Return [X, Y] of the center of cell containing provided text 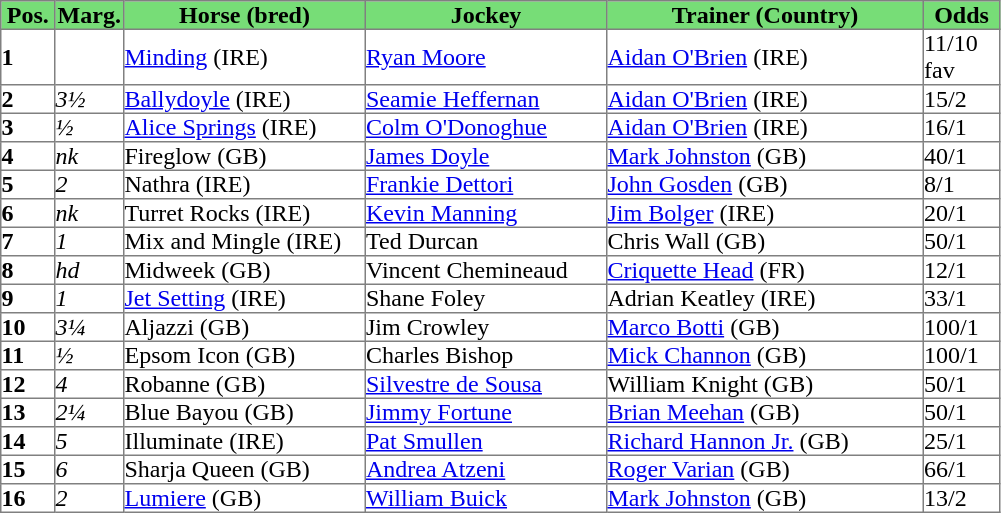
20/1 [961, 213]
Mix and Mingle (IRE) [245, 241]
Chris Wall (GB) [765, 241]
Marg. [90, 15]
11 [28, 355]
William Knight (GB) [765, 384]
16/1 [961, 127]
13 [28, 412]
Illuminate (IRE) [245, 441]
Jim Crowley [486, 327]
12 [28, 384]
12/1 [961, 270]
Jet Setting (IRE) [245, 298]
Roger Varian (GB) [765, 469]
Epsom Icon (GB) [245, 355]
Brian Meehan (GB) [765, 412]
Andrea Atzeni [486, 469]
Kevin Manning [486, 213]
Seamie Heffernan [486, 99]
14 [28, 441]
Adrian Keatley (IRE) [765, 298]
Robanne (GB) [245, 384]
66/1 [961, 469]
Midweek (GB) [245, 270]
Charles Bishop [486, 355]
Jimmy Fortune [486, 412]
Ballydoyle (IRE) [245, 99]
3½ [90, 99]
15 [28, 469]
Mick Channon (GB) [765, 355]
13/2 [961, 498]
Jim Bolger (IRE) [765, 213]
Blue Bayou (GB) [245, 412]
John Gosden (GB) [765, 184]
9 [28, 298]
Trainer (Country) [765, 15]
Vincent Chemineaud [486, 270]
15/2 [961, 99]
Shane Foley [486, 298]
Odds [961, 15]
Alice Springs (IRE) [245, 127]
8 [28, 270]
Richard Hannon Jr. (GB) [765, 441]
Colm O'Donoghue [486, 127]
Marco Botti (GB) [765, 327]
Nathra (IRE) [245, 184]
Silvestre de Sousa [486, 384]
Minding (IRE) [245, 57]
33/1 [961, 298]
8/1 [961, 184]
Aljazzi (GB) [245, 327]
Turret Rocks (IRE) [245, 213]
10 [28, 327]
25/1 [961, 441]
Ryan Moore [486, 57]
Horse (bred) [245, 15]
Jockey [486, 15]
7 [28, 241]
11/10 fav [961, 57]
Ted Durcan [486, 241]
Sharja Queen (GB) [245, 469]
Pos. [28, 15]
James Doyle [486, 156]
16 [28, 498]
Frankie Dettori [486, 184]
Pat Smullen [486, 441]
Lumiere (GB) [245, 498]
3 [28, 127]
hd [90, 270]
Criquette Head (FR) [765, 270]
Fireglow (GB) [245, 156]
2¼ [90, 412]
3¼ [90, 327]
William Buick [486, 498]
40/1 [961, 156]
